Find where the given text appears and provide that cell's center as (X, Y) coordinate. 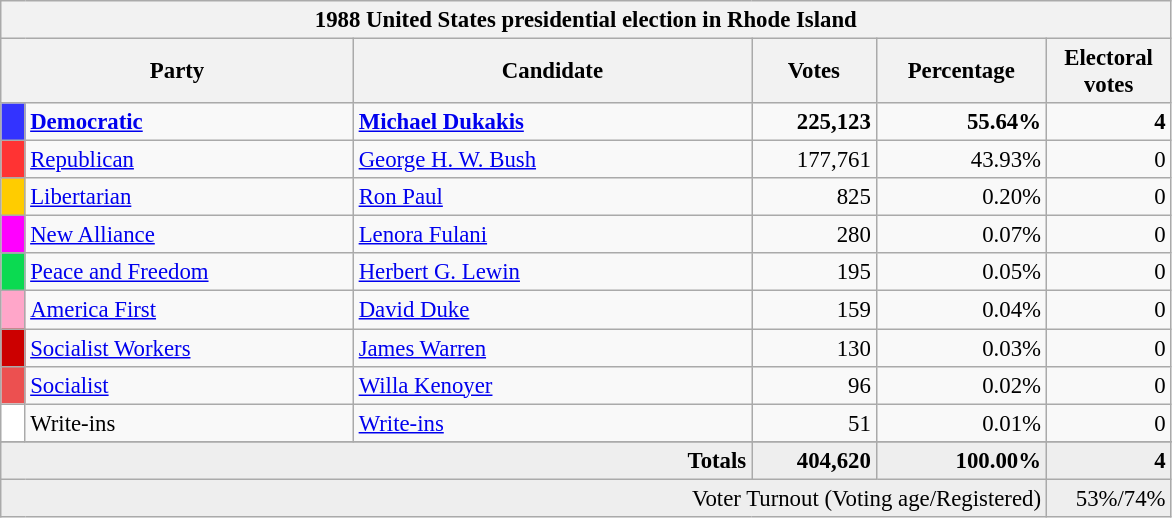
100.00% (961, 460)
Herbert G. Lewin (552, 273)
1988 United States presidential election in Rhode Island (586, 20)
Democratic (189, 122)
Party (178, 72)
Michael Dukakis (552, 122)
Socialist Workers (189, 348)
Ron Paul (552, 197)
43.93% (961, 160)
177,761 (814, 160)
96 (814, 385)
55.64% (961, 122)
280 (814, 235)
51 (814, 423)
130 (814, 348)
Socialist (189, 385)
George H. W. Bush (552, 160)
David Duke (552, 310)
0.01% (961, 423)
Totals (376, 460)
Candidate (552, 72)
Electoral votes (1108, 72)
195 (814, 273)
Votes (814, 72)
825 (814, 197)
Libertarian (189, 197)
America First (189, 310)
0.02% (961, 385)
0.04% (961, 310)
0.03% (961, 348)
Percentage (961, 72)
Lenora Fulani (552, 235)
James Warren (552, 348)
Peace and Freedom (189, 273)
0.05% (961, 273)
New Alliance (189, 235)
Republican (189, 160)
225,123 (814, 122)
53%/74% (1108, 498)
404,620 (814, 460)
0.20% (961, 197)
159 (814, 310)
0.07% (961, 235)
Voter Turnout (Voting age/Registered) (524, 498)
Willa Kenoyer (552, 385)
